Provide the [x, y] coordinate of the cell's center where the given text is located.  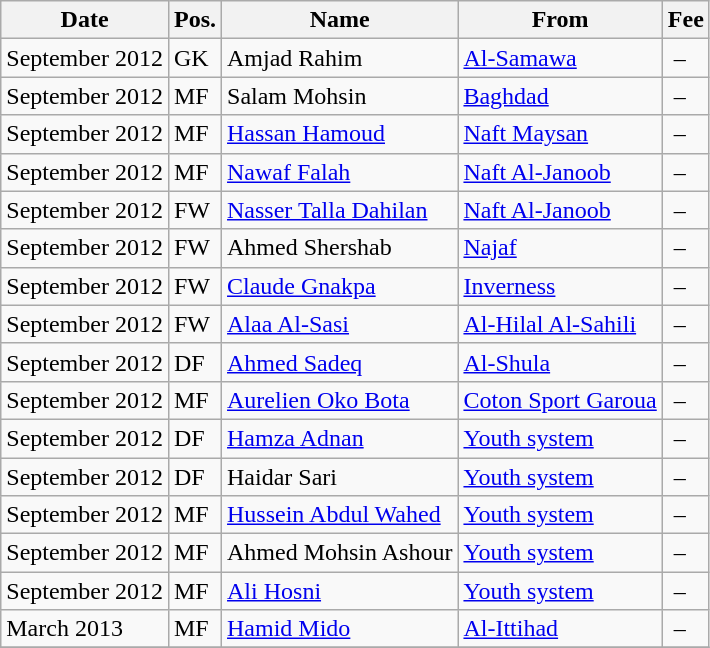
Coton Sport Garoua [560, 400]
Hamza Adnan [340, 438]
Alaa Al-Sasi [340, 324]
Pos. [194, 20]
Ahmed Shershab [340, 248]
Hussein Abdul Wahed [340, 515]
Baghdad [560, 96]
Haidar Sari [340, 477]
Name [340, 20]
Najaf [560, 248]
Ali Hosni [340, 591]
GK [194, 58]
Date [85, 20]
Al-Shula [560, 362]
Hassan Hamoud [340, 134]
Ahmed Mohsin Ashour [340, 553]
March 2013 [85, 629]
Claude Gnakpa [340, 286]
Al-Hilal Al-Sahili [560, 324]
Fee [686, 20]
Naft Maysan [560, 134]
From [560, 20]
Nasser Talla Dahilan [340, 210]
Hamid Mido [340, 629]
Aurelien Oko Bota [340, 400]
Ahmed Sadeq [340, 362]
Nawaf Falah [340, 172]
Amjad Rahim [340, 58]
Inverness [560, 286]
Al-Samawa [560, 58]
Salam Mohsin [340, 96]
Al-Ittihad [560, 629]
